Provide the [x, y] coordinate of the cell's center where the given text is located.  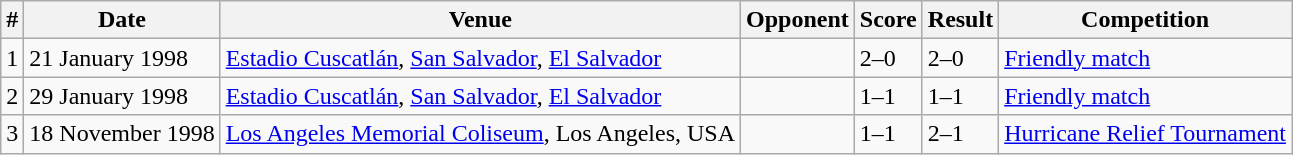
Date [122, 20]
2 [12, 96]
Los Angeles Memorial Coliseum, Los Angeles, USA [480, 134]
Opponent [798, 20]
3 [12, 134]
Venue [480, 20]
Hurricane Relief Tournament [1146, 134]
1 [12, 58]
Score [888, 20]
# [12, 20]
2–1 [960, 134]
Result [960, 20]
29 January 1998 [122, 96]
18 November 1998 [122, 134]
Competition [1146, 20]
21 January 1998 [122, 58]
